Locate the cell with the specified text and output its [X, Y] center coordinate. 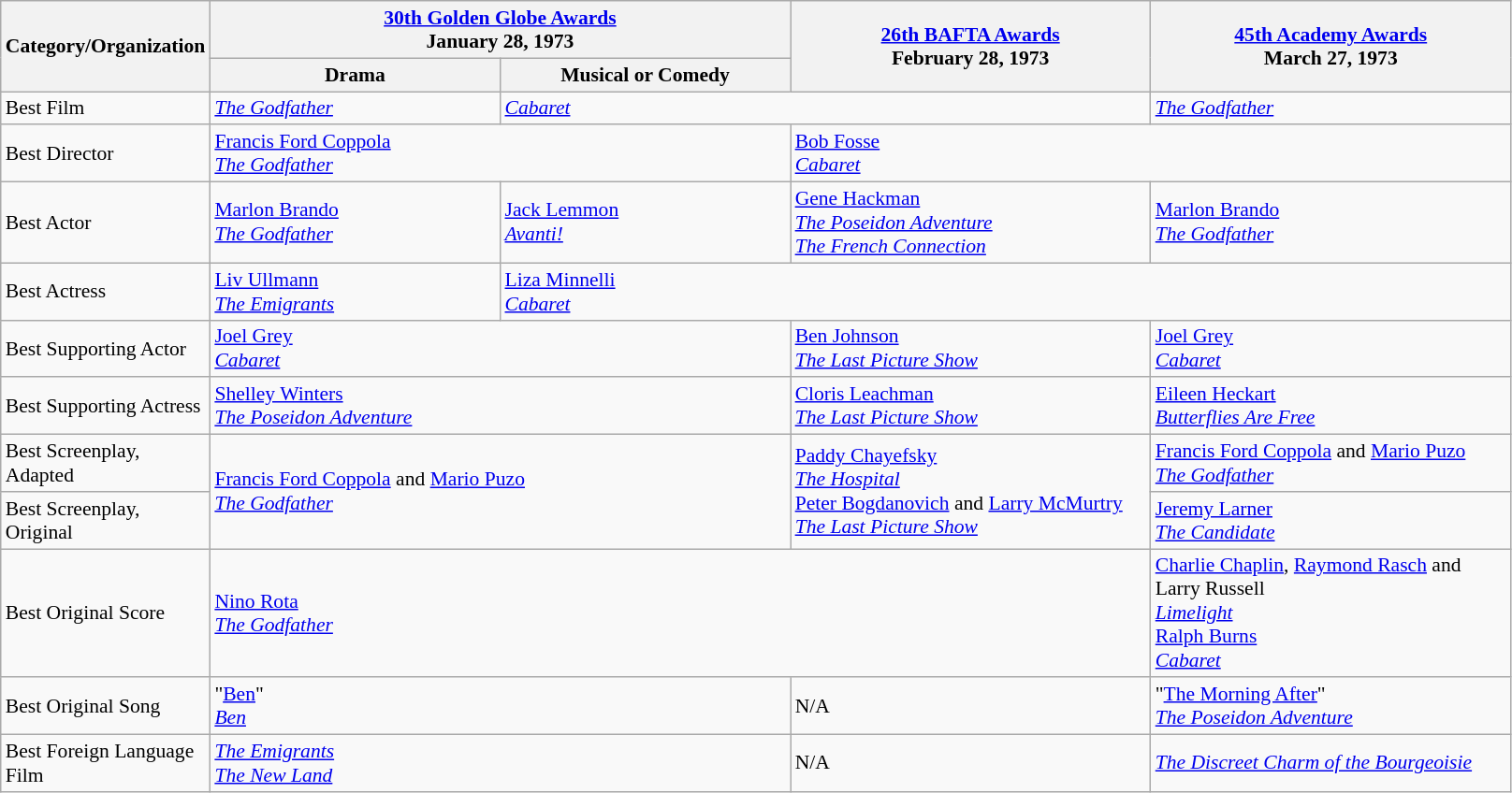
Shelley WintersThe Poseidon Adventure [500, 406]
Best Foreign Language Film [106, 763]
Jack LemmonAvanti! [645, 223]
Best Actor [106, 223]
Nino RotaThe Godfather [679, 613]
Eileen HeckartButterflies Are Free [1330, 406]
Paddy ChayefskyThe HospitalPeter Bogdanovich and Larry McMurtryThe Last Picture Show [971, 492]
Category/Organization [106, 47]
Musical or Comedy [645, 75]
Best Director [106, 153]
Best Original Score [106, 613]
Jeremy LarnerThe Candidate [1330, 520]
Best Screenplay, Adapted [106, 464]
The Discreet Charm of the Bourgeoisie [1330, 763]
Cloris LeachmanThe Last Picture Show [971, 406]
26th BAFTA AwardsFebruary 28, 1973 [971, 47]
"Ben"Ben [500, 707]
The EmigrantsThe New Land [500, 763]
30th Golden Globe AwardsJanuary 28, 1973 [500, 30]
Best Screenplay, Original [106, 520]
Liza MinnelliCabaret [1005, 292]
Cabaret [825, 108]
Gene HackmanThe Poseidon AdventureThe French Connection [971, 223]
Best Original Song [106, 707]
Francis Ford CoppolaThe Godfather [500, 153]
Charlie Chaplin, Raymond Rasch and Larry RussellLimelightRalph BurnsCabaret [1330, 613]
Best Supporting Actor [106, 348]
Liv UllmannThe Emigrants [355, 292]
"The Morning After"The Poseidon Adventure [1330, 707]
Ben JohnsonThe Last Picture Show [971, 348]
Bob FosseCabaret [1151, 153]
Best Actress [106, 292]
Best Supporting Actress [106, 406]
Best Film [106, 108]
Drama [355, 75]
45th Academy AwardsMarch 27, 1973 [1330, 47]
